Return (x, y) of the center of cell containing provided text 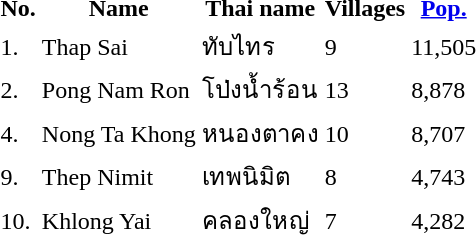
Nong Ta Khong (118, 133)
โป่งน้ำร้อน (260, 90)
หนองตาคง (260, 133)
Thap Sai (118, 46)
Pong Nam Ron (118, 90)
8 (364, 176)
เทพนิมิต (260, 176)
Thep Nimit (118, 176)
10 (364, 133)
13 (364, 90)
9 (364, 46)
ทับไทร (260, 46)
